Pinpoint the cell where the given text exists, returning its [X, Y] midpoint coordinate. 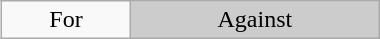
For [66, 20]
Against [254, 20]
